Return [x, y] of the center of cell containing provided text 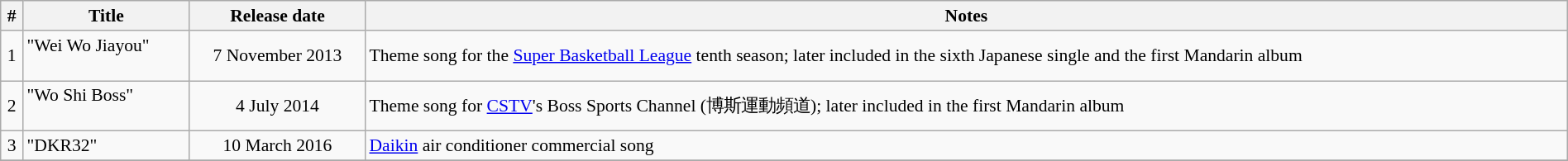
1 [12, 56]
7 November 2013 [277, 56]
10 March 2016 [277, 146]
Title [106, 16]
Release date [277, 16]
"DKR32" [106, 146]
Notes [966, 16]
"Wo Shi Boss" [106, 106]
4 July 2014 [277, 106]
2 [12, 106]
Theme song for the Super Basketball League tenth season; later included in the sixth Japanese single and the first Mandarin album [966, 56]
"Wei Wo Jiayou" [106, 56]
Theme song for CSTV's Boss Sports Channel (博斯運動頻道); later included in the first Mandarin album [966, 106]
3 [12, 146]
Daikin air conditioner commercial song [966, 146]
# [12, 16]
